Search for the cell housing the specified text and yield its [X, Y] center coordinate. 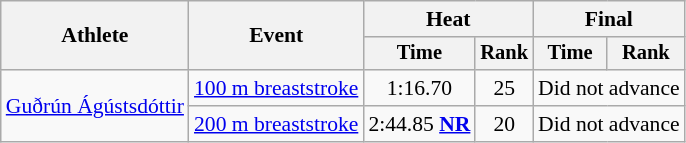
200 m breaststroke [276, 124]
Heat [448, 19]
Final [609, 19]
Guðrún Ágústsdóttir [95, 106]
20 [504, 124]
1:16.70 [419, 88]
2:44.85 NR [419, 124]
Athlete [95, 36]
25 [504, 88]
Event [276, 36]
100 m breaststroke [276, 88]
